Extract the (x, y) coordinate from the center of the cell holding the provided text.  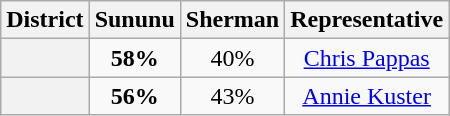
Chris Pappas (367, 58)
56% (134, 96)
43% (232, 96)
40% (232, 58)
District (45, 20)
Sherman (232, 20)
Sununu (134, 20)
Annie Kuster (367, 96)
58% (134, 58)
Representative (367, 20)
